From the cell containing the given text, extract its center point as (x, y) coordinate. 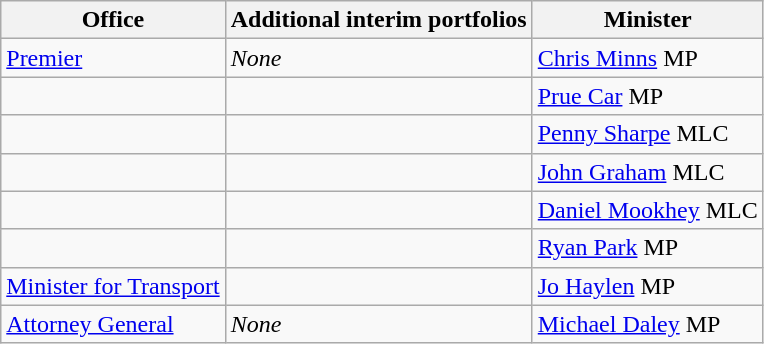
Prue Car MP (648, 96)
Additional interim portfolios (378, 20)
Chris Minns MP (648, 58)
Office (113, 20)
Daniel Mookhey MLC (648, 210)
Jo Haylen MP (648, 286)
Attorney General (113, 324)
Minister (648, 20)
Minister for Transport (113, 286)
Michael Daley MP (648, 324)
Penny Sharpe MLC (648, 134)
John Graham MLC (648, 172)
Premier (113, 58)
Ryan Park MP (648, 248)
